Capture the cell that displays the provided text and extract its (x, y) central coordinate. 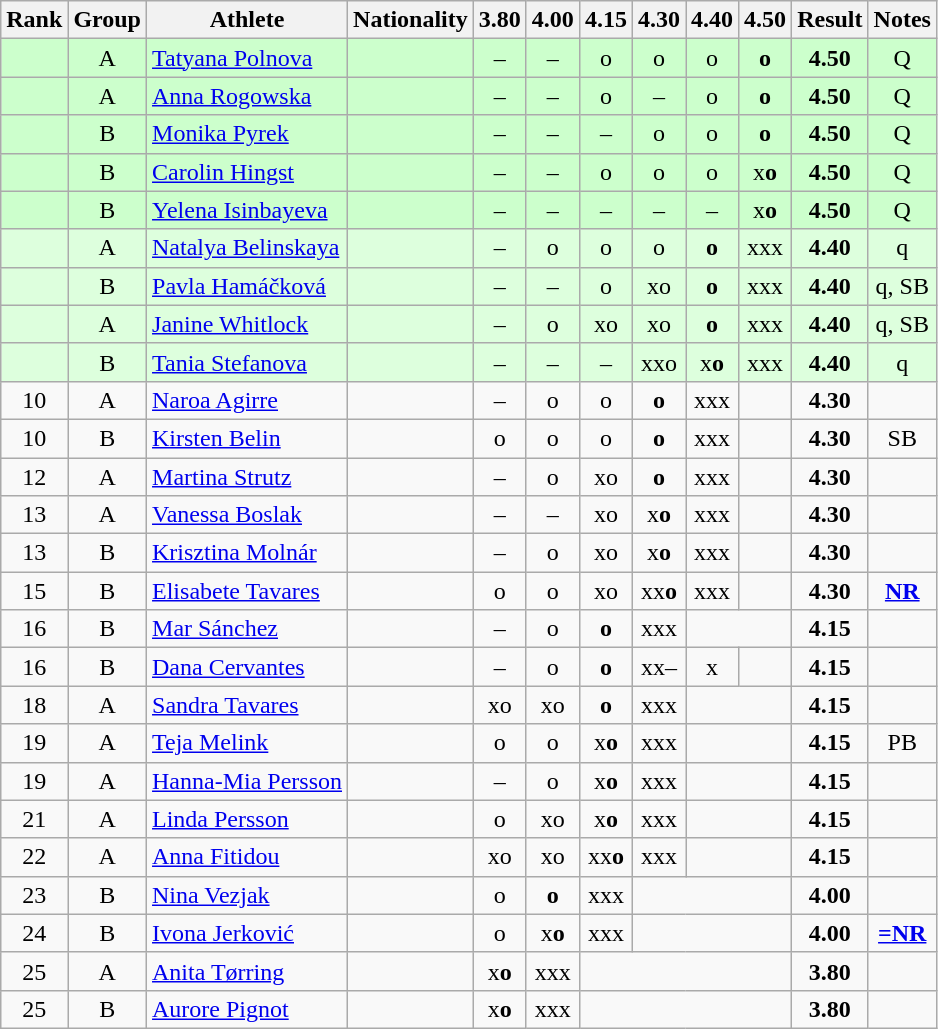
Natalya Belinskaya (248, 248)
Rank (34, 20)
Mar Sánchez (248, 629)
xx– (658, 667)
Elisabete Tavares (248, 591)
12 (34, 477)
Martina Strutz (248, 477)
22 (34, 857)
Carolin Hingst (248, 172)
Notes (902, 20)
Anna Rogowska (248, 96)
Tania Stefanova (248, 362)
Anita Tørring (248, 971)
21 (34, 819)
NR (902, 591)
PB (902, 743)
Teja Melink (248, 743)
Result (830, 20)
x (712, 667)
Aurore Pignot (248, 1009)
Nationality (411, 20)
Anna Fitidou (248, 857)
23 (34, 895)
24 (34, 933)
Pavla Hamáčková (248, 286)
Naroa Agirre (248, 400)
Yelena Isinbayeva (248, 210)
Linda Persson (248, 819)
Group (108, 20)
18 (34, 705)
Hanna-Mia Persson (248, 781)
Dana Cervantes (248, 667)
Tatyana Polnova (248, 58)
15 (34, 591)
Kirsten Belin (248, 438)
Nina Vezjak (248, 895)
Vanessa Boslak (248, 515)
Ivona Jerković (248, 933)
Monika Pyrek (248, 134)
=NR (902, 933)
Sandra Tavares (248, 705)
Athlete (248, 20)
SB (902, 438)
Janine Whitlock (248, 324)
Krisztina Molnár (248, 553)
